Locate the cell with the specified text and output its (x, y) center coordinate. 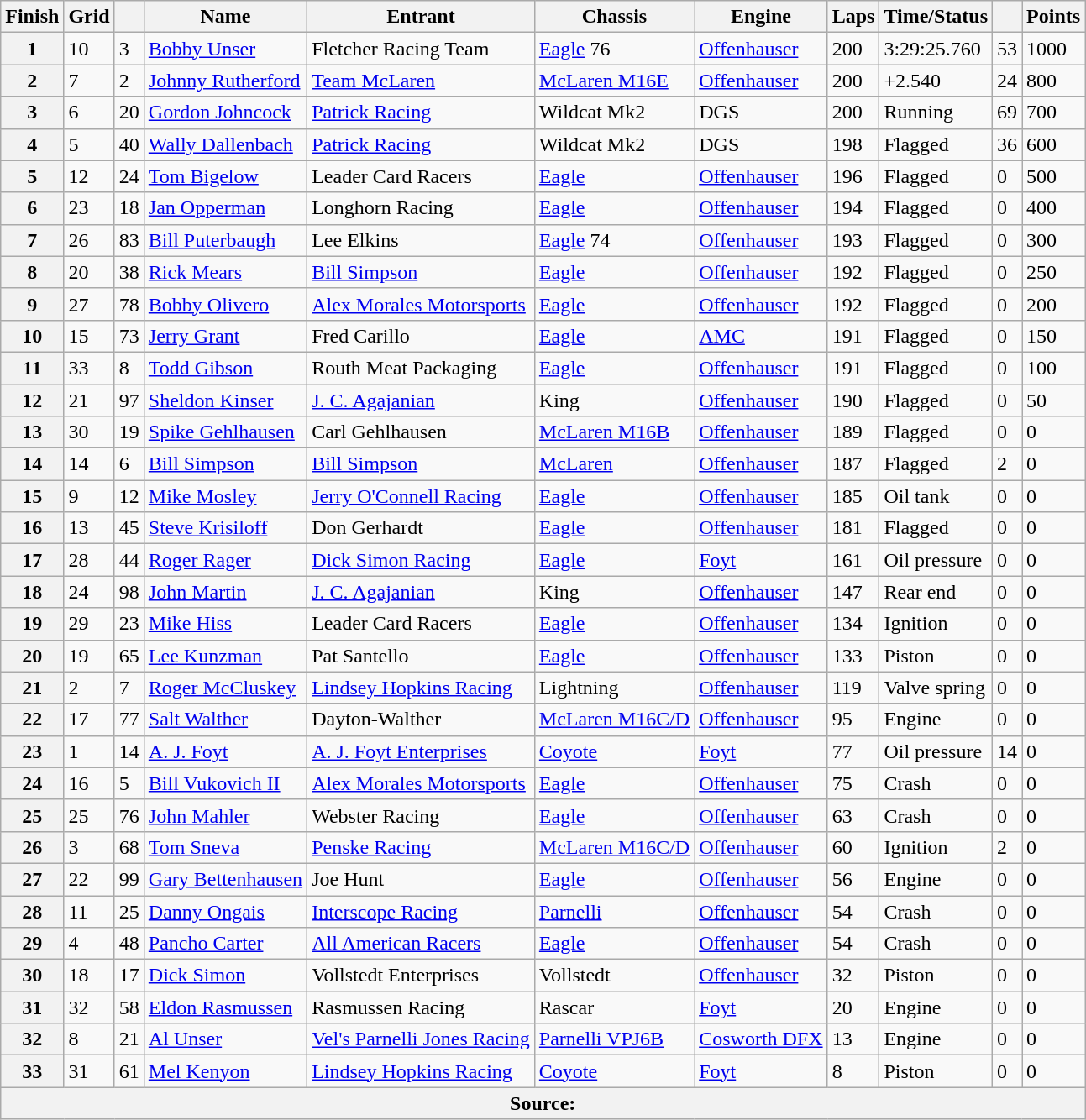
Gordon Johncock (225, 113)
A. J. Foyt (225, 751)
Running (936, 113)
181 (853, 528)
Lightning (614, 688)
Mike Mosley (225, 496)
Johnny Rutherford (225, 81)
800 (1053, 81)
Fred Carillo (422, 336)
Webster Racing (422, 815)
65 (129, 656)
Time/Status (936, 17)
Jerry O'Connell Racing (422, 496)
Don Gerhardt (422, 528)
500 (1053, 176)
Eagle 76 (614, 49)
Points (1053, 17)
A. J. Foyt Enterprises (422, 751)
Roger Rager (225, 560)
Pancho Carter (225, 944)
Vel's Parnelli Jones Racing (422, 1039)
100 (1053, 368)
36 (1008, 144)
147 (853, 592)
198 (853, 144)
187 (853, 464)
Entrant (422, 17)
Gary Bettenhausen (225, 879)
Penske Racing (422, 847)
134 (853, 624)
189 (853, 432)
Eldon Rasmussen (225, 1007)
98 (129, 592)
300 (1053, 240)
600 (1053, 144)
AMC (761, 336)
185 (853, 496)
Parnelli (614, 911)
38 (129, 272)
63 (853, 815)
Todd Gibson (225, 368)
69 (1008, 113)
83 (129, 240)
Rasmussen Racing (422, 1007)
Vollstedt (614, 976)
53 (1008, 49)
Tom Sneva (225, 847)
73 (129, 336)
Team McLaren (422, 81)
Routh Meat Packaging (422, 368)
Mel Kenyon (225, 1071)
56 (853, 879)
76 (129, 815)
Bill Vukovich II (225, 783)
McLaren M16B (614, 432)
Lee Kunzman (225, 656)
40 (129, 144)
Steve Krisiloff (225, 528)
Bobby Unser (225, 49)
Source: (543, 1103)
All American Racers (422, 944)
Rascar (614, 1007)
68 (129, 847)
Rick Mears (225, 272)
45 (129, 528)
60 (853, 847)
161 (853, 560)
97 (129, 400)
Tom Bigelow (225, 176)
+2.540 (936, 81)
Dayton-Walther (422, 720)
Wally Dallenbach (225, 144)
Danny Ongais (225, 911)
McLaren M16E (614, 81)
193 (853, 240)
McLaren (614, 464)
95 (853, 720)
190 (853, 400)
Longhorn Racing (422, 208)
3:29:25.760 (936, 49)
Jan Opperman (225, 208)
Name (225, 17)
Dick Simon (225, 976)
Mike Hiss (225, 624)
50 (1053, 400)
99 (129, 879)
Interscope Racing (422, 911)
Al Unser (225, 1039)
Jerry Grant (225, 336)
Oil tank (936, 496)
Valve spring (936, 688)
61 (129, 1071)
Finish (32, 17)
John Mahler (225, 815)
Carl Gehlhausen (422, 432)
Salt Walther (225, 720)
Lee Elkins (422, 240)
Joe Hunt (422, 879)
48 (129, 944)
Pat Santello (422, 656)
Parnelli VPJ6B (614, 1039)
196 (853, 176)
Cosworth DFX (761, 1039)
Dick Simon Racing (422, 560)
Chassis (614, 17)
150 (1053, 336)
Vollstedt Enterprises (422, 976)
Eagle 74 (614, 240)
75 (853, 783)
58 (129, 1007)
119 (853, 688)
Fletcher Racing Team (422, 49)
Spike Gehlhausen (225, 432)
Bill Puterbaugh (225, 240)
78 (129, 304)
194 (853, 208)
44 (129, 560)
700 (1053, 113)
250 (1053, 272)
133 (853, 656)
Roger McCluskey (225, 688)
Rear end (936, 592)
Bobby Olivero (225, 304)
400 (1053, 208)
Laps (853, 17)
Sheldon Kinser (225, 400)
1000 (1053, 49)
Grid (89, 17)
John Martin (225, 592)
